Locate the cell with the specified text and output its [X, Y] center coordinate. 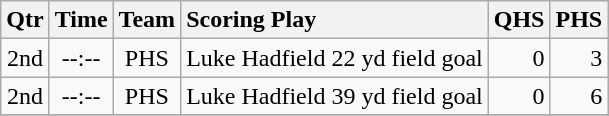
6 [579, 96]
Qtr [25, 20]
Luke Hadfield 39 yd field goal [335, 96]
QHS [519, 20]
Team [147, 20]
Time [81, 20]
3 [579, 58]
Scoring Play [335, 20]
Luke Hadfield 22 yd field goal [335, 58]
